For the text-containing cell, return its midpoint in (X, Y) coordinate format. 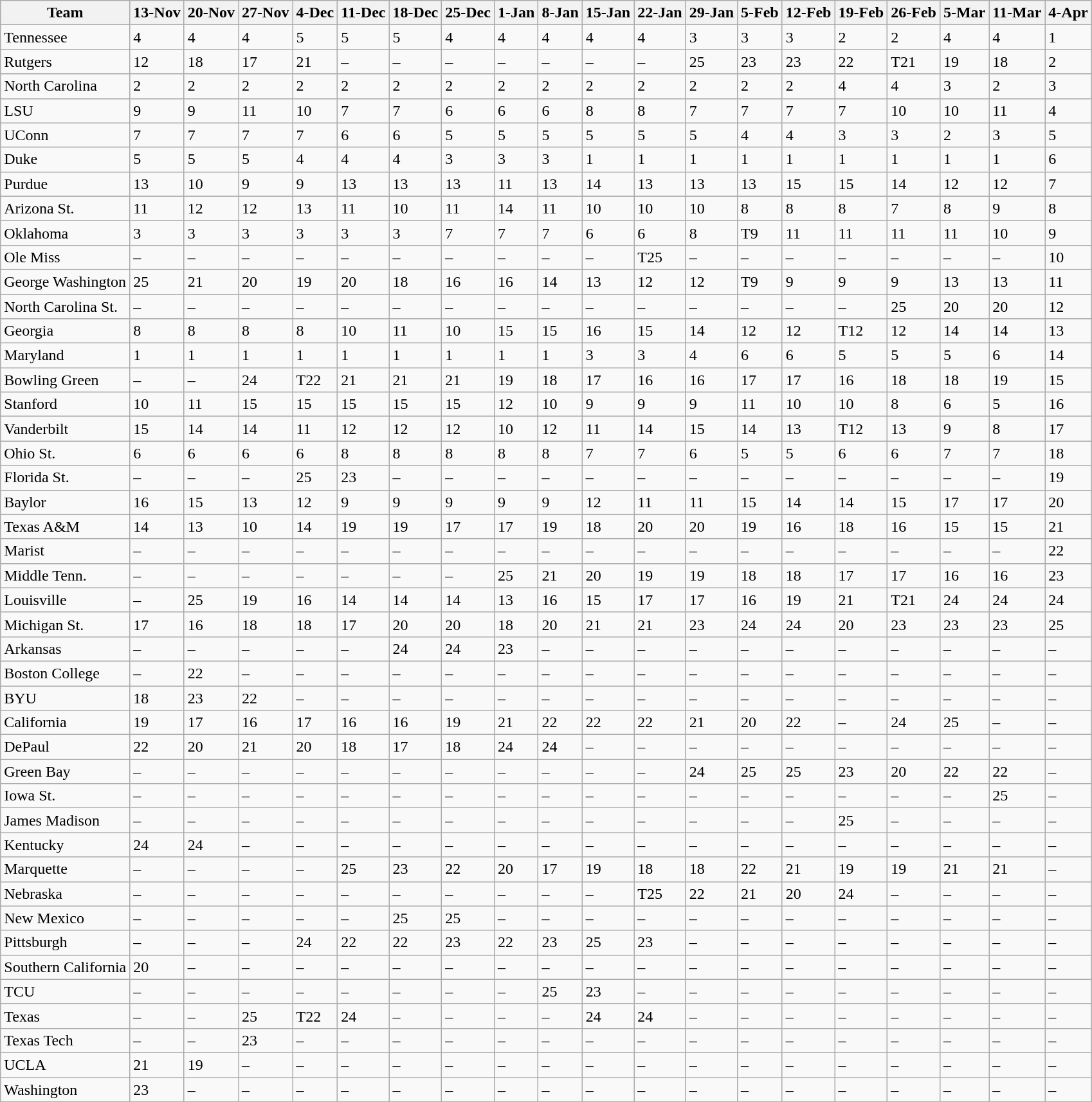
Bowling Green (66, 380)
New Mexico (66, 918)
Texas Tech (66, 1040)
Arizona St. (66, 208)
UConn (66, 135)
5-Mar (964, 13)
Baylor (66, 502)
Iowa St. (66, 796)
Pittsburgh (66, 943)
19-Feb (861, 13)
Michigan St. (66, 624)
Oklahoma (66, 233)
22-Jan (660, 13)
13-Nov (157, 13)
Texas (66, 1016)
James Madison (66, 820)
Ohio St. (66, 453)
4-Dec (315, 13)
Arkansas (66, 649)
8-Jan (560, 13)
11-Dec (363, 13)
George Washington (66, 282)
Washington (66, 1090)
Duke (66, 159)
BYU (66, 698)
Middle Tenn. (66, 575)
UCLA (66, 1065)
Purdue (66, 184)
Texas A&M (66, 527)
27-Nov (266, 13)
Ole Miss (66, 257)
Marquette (66, 869)
11-Mar (1017, 13)
DePaul (66, 747)
Maryland (66, 356)
25-Dec (468, 13)
Boston College (66, 673)
Marist (66, 551)
18-Dec (415, 13)
4-Apr (1068, 13)
Louisville (66, 600)
12-Feb (808, 13)
North Carolina St. (66, 307)
North Carolina (66, 86)
29-Jan (711, 13)
Team (66, 13)
Green Bay (66, 772)
Vanderbilt (66, 429)
20-Nov (211, 13)
Rutgers (66, 62)
LSU (66, 111)
Florida St. (66, 478)
TCU (66, 991)
Stanford (66, 404)
Tennessee (66, 37)
Kentucky (66, 845)
1-Jan (516, 13)
Nebraska (66, 894)
5-Feb (760, 13)
26-Feb (914, 13)
15-Jan (608, 13)
Southern California (66, 967)
Georgia (66, 331)
California (66, 723)
